Capture the cell that displays the provided text and extract its (x, y) central coordinate. 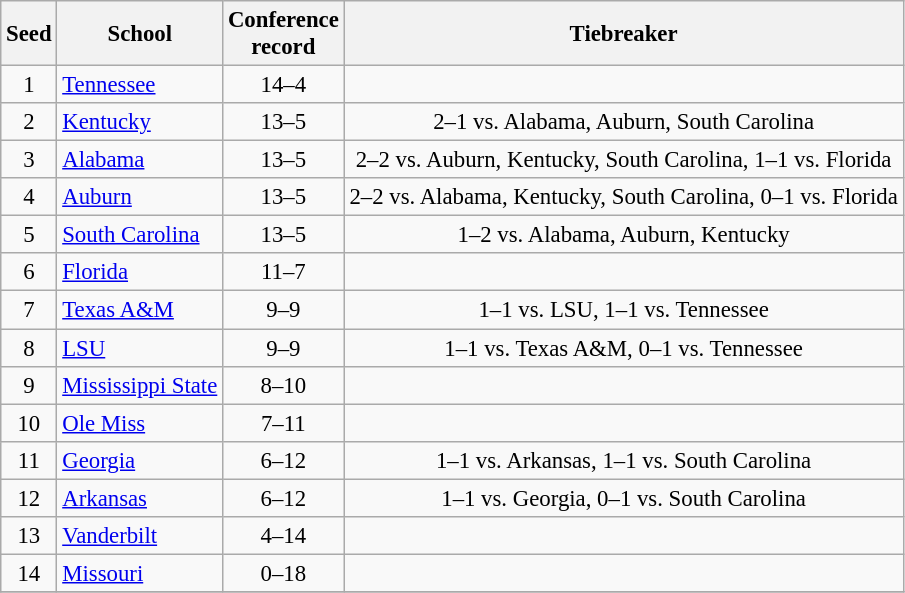
1–1 vs. Georgia, 0–1 vs. South Carolina (624, 498)
9 (29, 385)
10 (29, 423)
11–7 (284, 273)
School (140, 34)
0–18 (284, 573)
5 (29, 235)
3 (29, 160)
Tennessee (140, 85)
1–1 vs. Arkansas, 1–1 vs. South Carolina (624, 460)
6 (29, 273)
Conferencerecord (284, 34)
Arkansas (140, 498)
1 (29, 85)
Georgia (140, 460)
8 (29, 348)
Auburn (140, 197)
14–4 (284, 85)
7 (29, 310)
12 (29, 498)
Ole Miss (140, 423)
Seed (29, 34)
1–1 vs. LSU, 1–1 vs. Tennessee (624, 310)
LSU (140, 348)
Missouri (140, 573)
Kentucky (140, 122)
1–1 vs. Texas A&M, 0–1 vs. Tennessee (624, 348)
4 (29, 197)
13 (29, 536)
8–10 (284, 385)
11 (29, 460)
14 (29, 573)
1–2 vs. Alabama, Auburn, Kentucky (624, 235)
2–2 vs. Auburn, Kentucky, South Carolina, 1–1 vs. Florida (624, 160)
Vanderbilt (140, 536)
Alabama (140, 160)
4–14 (284, 536)
Mississippi State (140, 385)
2–1 vs. Alabama, Auburn, South Carolina (624, 122)
Tiebreaker (624, 34)
7–11 (284, 423)
South Carolina (140, 235)
2–2 vs. Alabama, Kentucky, South Carolina, 0–1 vs. Florida (624, 197)
Florida (140, 273)
2 (29, 122)
Texas A&M (140, 310)
